Identify which cell holds the provided text, then report its [X, Y] central coordinate. 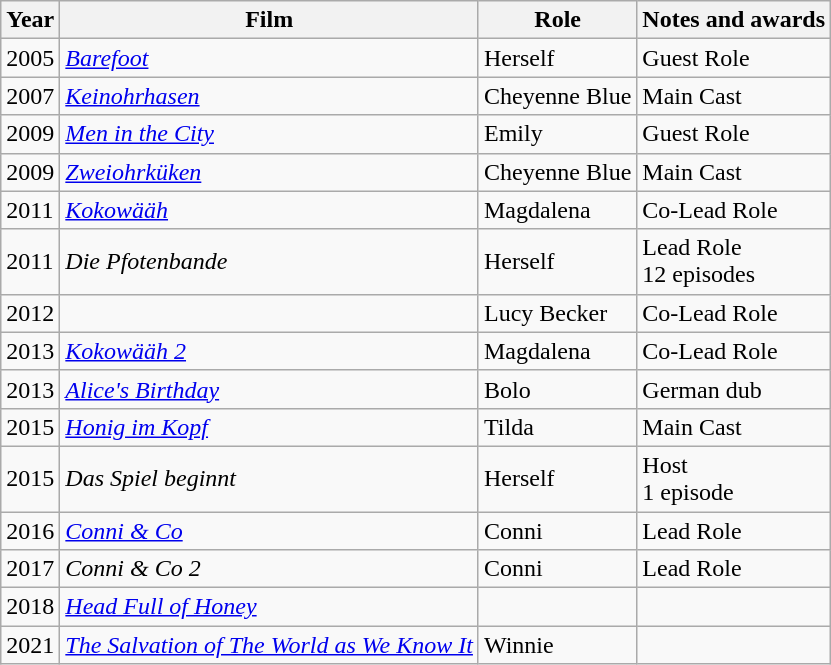
Conni & Co [270, 531]
2007 [30, 96]
Kokowääh 2 [270, 351]
Conni & Co 2 [270, 569]
Alice's Birthday [270, 389]
Role [557, 20]
Barefoot [270, 58]
2005 [30, 58]
2017 [30, 569]
Emily [557, 134]
The Salvation of The World as We Know It [270, 645]
Winnie [557, 645]
Bolo [557, 389]
Tilda [557, 427]
Die Pfotenbande [270, 262]
Host 1 episode [734, 478]
Honig im Kopf [270, 427]
Zweiohrküken [270, 172]
Year [30, 20]
Notes and awards [734, 20]
2021 [30, 645]
2018 [30, 607]
2012 [30, 313]
Keinohrhasen [270, 96]
Men in the City [270, 134]
Lucy Becker [557, 313]
Das Spiel beginnt [270, 478]
German dub [734, 389]
2016 [30, 531]
Kokowääh [270, 210]
Lead Role 12 episodes [734, 262]
Film [270, 20]
Head Full of Honey [270, 607]
